For the text-containing cell, return its midpoint in (X, Y) coordinate format. 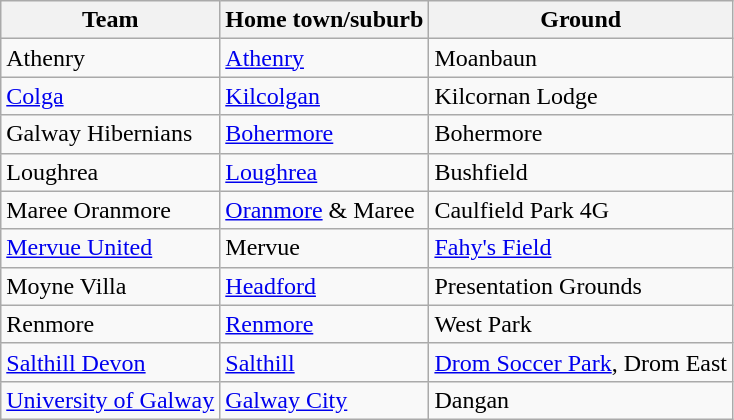
Galway Hibernians (110, 134)
Oranmore & Maree (324, 210)
Bushfield (581, 172)
Mervue (324, 248)
Headford (324, 286)
Team (110, 20)
West Park (581, 324)
Caulfield Park 4G (581, 210)
Home town/suburb (324, 20)
Galway City (324, 400)
Fahy's Field (581, 248)
Presentation Grounds (581, 286)
Salthill (324, 362)
Colga (110, 96)
Moyne Villa (110, 286)
Kilcolgan (324, 96)
Ground (581, 20)
Salthill Devon (110, 362)
Kilcornan Lodge (581, 96)
Moanbaun (581, 58)
Maree Oranmore (110, 210)
Mervue United (110, 248)
University of Galway (110, 400)
Drom Soccer Park, Drom East (581, 362)
Dangan (581, 400)
